Detect which cell encompasses the target text, then output its [X, Y] center coordinate. 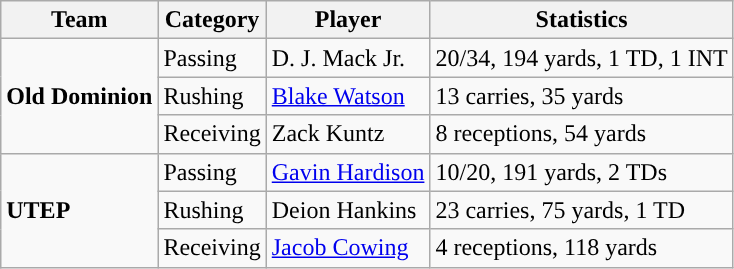
10/20, 191 yards, 2 TDs [582, 172]
Statistics [582, 20]
Blake Watson [348, 96]
Old Dominion [80, 96]
Gavin Hardison [348, 172]
20/34, 194 yards, 1 TD, 1 INT [582, 58]
4 receptions, 118 yards [582, 248]
Category [212, 20]
Deion Hankins [348, 210]
8 receptions, 54 yards [582, 134]
13 carries, 35 yards [582, 96]
Team [80, 20]
Jacob Cowing [348, 248]
Player [348, 20]
UTEP [80, 210]
D. J. Mack Jr. [348, 58]
23 carries, 75 yards, 1 TD [582, 210]
Zack Kuntz [348, 134]
